Determine the (X, Y) coordinate at the center of the cell enclosing the given text.  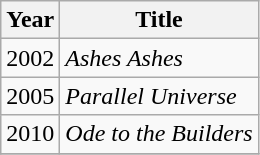
Parallel Universe (159, 96)
2010 (30, 134)
2005 (30, 96)
Title (159, 20)
Year (30, 20)
Ashes Ashes (159, 58)
2002 (30, 58)
Ode to the Builders (159, 134)
